Detect which cell encompasses the target text, then output its [x, y] center coordinate. 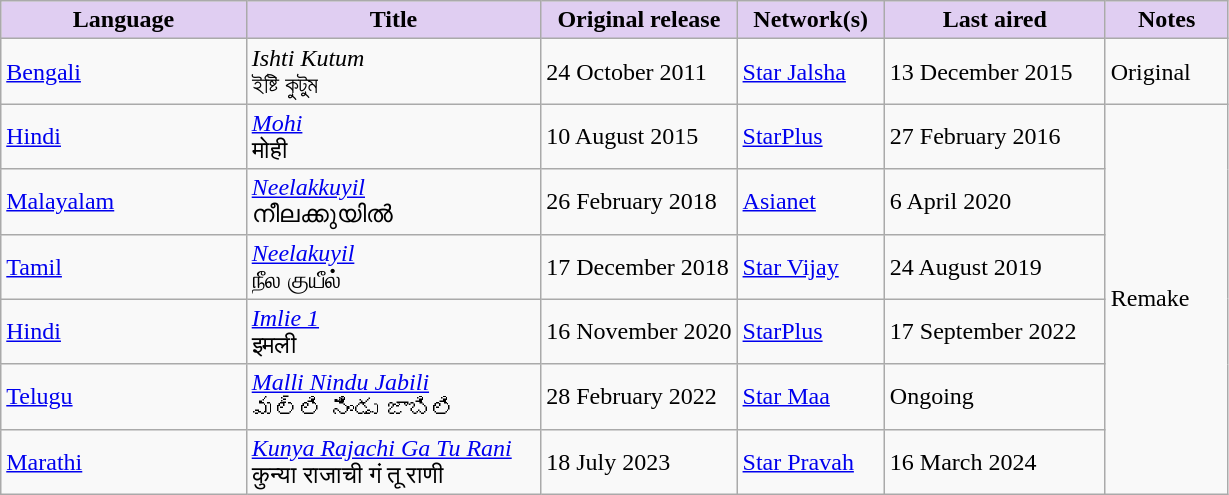
Telugu [124, 396]
Ishti Kutum ইষ্টি কুটুম [394, 72]
Neelakkuyil നീലക്കുയിൽ [394, 202]
Title [394, 20]
Ongoing [994, 396]
Network(s) [810, 20]
17 December 2018 [639, 266]
Imlie 1 इमली [394, 332]
Language [124, 20]
6 April 2020 [994, 202]
17 September 2022 [994, 332]
Notes [1166, 20]
Star Jalsha [810, 72]
Original [1166, 72]
Kunya Rajachi Ga Tu Rani कुन्या राजाची गं तू राणी [394, 462]
10 August 2015 [639, 136]
18 July 2023 [639, 462]
16 March 2024 [994, 462]
Asianet [810, 202]
Star Maa [810, 396]
24 October 2011 [639, 72]
Bengali [124, 72]
26 February 2018 [639, 202]
Malayalam [124, 202]
Mohi मोही [394, 136]
28 February 2022 [639, 396]
Original release [639, 20]
Star Pravah [810, 462]
Marathi [124, 462]
24 August 2019 [994, 266]
Neelakuyil நீல குயீல் [394, 266]
Tamil [124, 266]
16 November 2020 [639, 332]
Last aired [994, 20]
Remake [1166, 299]
13 December 2015 [994, 72]
27 February 2016 [994, 136]
Star Vijay [810, 266]
Malli Nindu Jabili మల్లి నిండు జాబిలి [394, 396]
